Output the [x, y] coordinate of the center of the cell containing the given text.  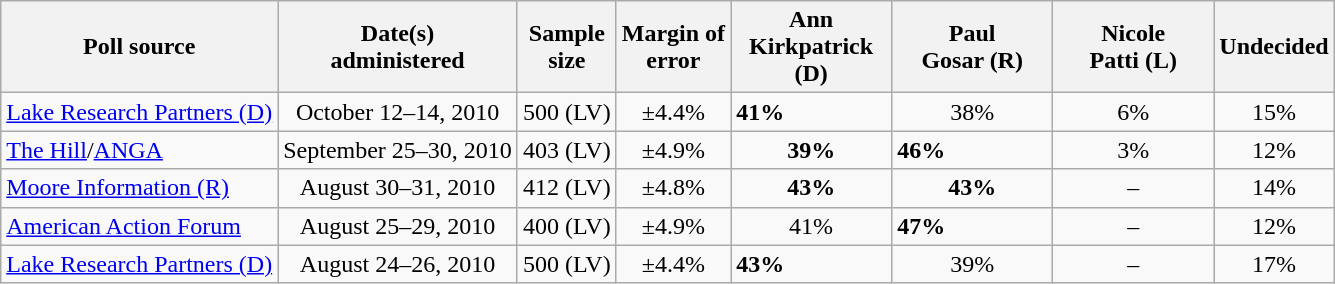
38% [972, 112]
400 (LV) [566, 226]
3% [1134, 150]
Margin of error [673, 47]
AnnKirkpatrick (D) [812, 47]
September 25–30, 2010 [398, 150]
Undecided [1274, 47]
NicolePatti (L) [1134, 47]
October 12–14, 2010 [398, 112]
American Action Forum [140, 226]
August 30–31, 2010 [398, 188]
Samplesize [566, 47]
403 (LV) [566, 150]
±4.8% [673, 188]
46% [972, 150]
Date(s)administered [398, 47]
412 (LV) [566, 188]
August 24–26, 2010 [398, 264]
14% [1274, 188]
PaulGosar (R) [972, 47]
47% [972, 226]
The Hill/ANGA [140, 150]
6% [1134, 112]
August 25–29, 2010 [398, 226]
Poll source [140, 47]
Moore Information (R) [140, 188]
15% [1274, 112]
17% [1274, 264]
